Return the [X, Y] coordinate for the center point of the cell that contains the specified text.  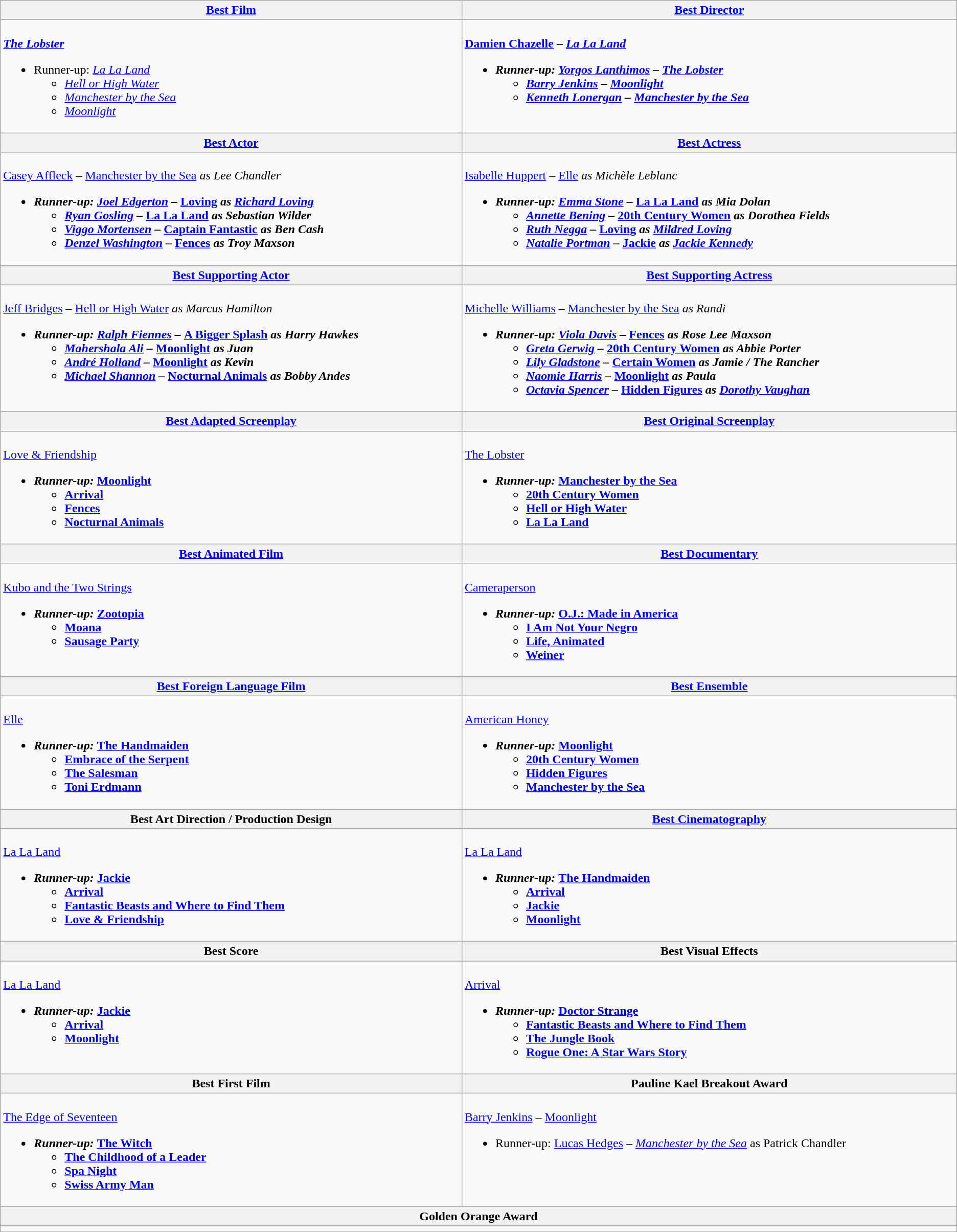
La La LandRunner-up: JackieArrivalMoonlight [231, 1017]
Best Visual Effects [709, 951]
Best Score [231, 951]
La La LandRunner-up: The HandmaidenArrivalJackieMoonlight [709, 885]
The LobsterRunner-up: Manchester by the Sea20th Century WomenHell or High WaterLa La Land [709, 488]
Best Art Direction / Production Design [231, 818]
ArrivalRunner-up: Doctor StrangeFantastic Beasts and Where to Find ThemThe Jungle BookRogue One: A Star Wars Story [709, 1017]
Barry Jenkins – MoonlightRunner-up: Lucas Hedges – Manchester by the Sea as Patrick Chandler [709, 1150]
Kubo and the Two StringsRunner-up: ZootopiaMoanaSausage Party [231, 620]
Best Supporting Actress [709, 275]
Love & FriendshipRunner-up: MoonlightArrivalFencesNocturnal Animals [231, 488]
The Edge of SeventeenRunner-up: The WitchThe Childhood of a LeaderSpa NightSwiss Army Man [231, 1150]
Best Actor [231, 143]
Pauline Kael Breakout Award [709, 1084]
American HoneyRunner-up: Moonlight20th Century WomenHidden FiguresManchester by the Sea [709, 752]
The LobsterRunner-up: La La LandHell or High WaterManchester by the SeaMoonlight [231, 77]
Best Film [231, 10]
Best First Film [231, 1084]
Best Director [709, 10]
Golden Orange Award [478, 1216]
La La LandRunner-up: JackieArrivalFantastic Beasts and Where to Find ThemLove & Friendship [231, 885]
ElleRunner-up: The HandmaidenEmbrace of the SerpentThe SalesmanToni Erdmann [231, 752]
Damien Chazelle – La La LandRunner-up: Yorgos Lanthimos – The LobsterBarry Jenkins – MoonlightKenneth Lonergan – Manchester by the Sea [709, 77]
Best Actress [709, 143]
CamerapersonRunner-up: O.J.: Made in AmericaI Am Not Your NegroLife, AnimatedWeiner [709, 620]
Best Documentary [709, 554]
Best Adapted Screenplay [231, 421]
Best Supporting Actor [231, 275]
Best Foreign Language Film [231, 686]
Best Original Screenplay [709, 421]
Best Cinematography [709, 818]
Best Animated Film [231, 554]
Best Ensemble [709, 686]
